Locate the cell with the specified text and output its [x, y] center coordinate. 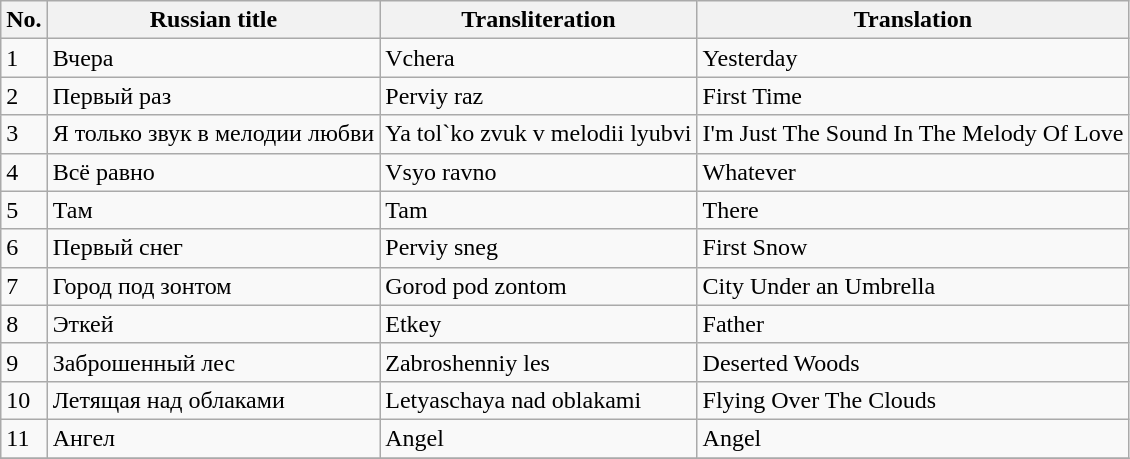
Perviy sneg [538, 248]
Father [913, 324]
Transliteration [538, 20]
Letyaschaya nad oblakami [538, 400]
Ангел [214, 438]
1 [24, 58]
Всё равно [214, 172]
2 [24, 96]
Translation [913, 20]
Vsyo ravno [538, 172]
7 [24, 286]
Tam [538, 210]
There [913, 210]
Deserted Woods [913, 362]
Perviy raz [538, 96]
Zabroshenniy les [538, 362]
First Time [913, 96]
Эткей [214, 324]
Вчера [214, 58]
10 [24, 400]
Whatever [913, 172]
5 [24, 210]
No. [24, 20]
Летящая над облаками [214, 400]
First Snow [913, 248]
6 [24, 248]
4 [24, 172]
Etkey [538, 324]
City Under an Umbrella [913, 286]
9 [24, 362]
Vchera [538, 58]
Там [214, 210]
Я только звук в мелодии любви [214, 134]
Заброшенный лес [214, 362]
11 [24, 438]
I'm Just The Sound In The Melody Of Love [913, 134]
Russian title [214, 20]
Yesterday [913, 58]
Gorod pod zontom [538, 286]
Город под зонтом [214, 286]
Первый раз [214, 96]
3 [24, 134]
Ya tol`ko zvuk v melodii lyubvi [538, 134]
Flying Over The Clouds [913, 400]
8 [24, 324]
Первый снег [214, 248]
